Provide the (x, y) coordinate of the cell's center where the given text is located.  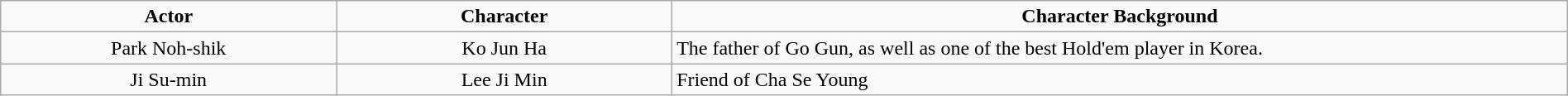
Ko Jun Ha (504, 48)
Friend of Cha Se Young (1120, 79)
The father of Go Gun, as well as one of the best Hold'em player in Korea. (1120, 48)
Character Background (1120, 17)
Actor (169, 17)
Ji Su-min (169, 79)
Park Noh-shik (169, 48)
Lee Ji Min (504, 79)
Character (504, 17)
